Extract the (x, y) coordinate from the center of the cell holding the provided text.  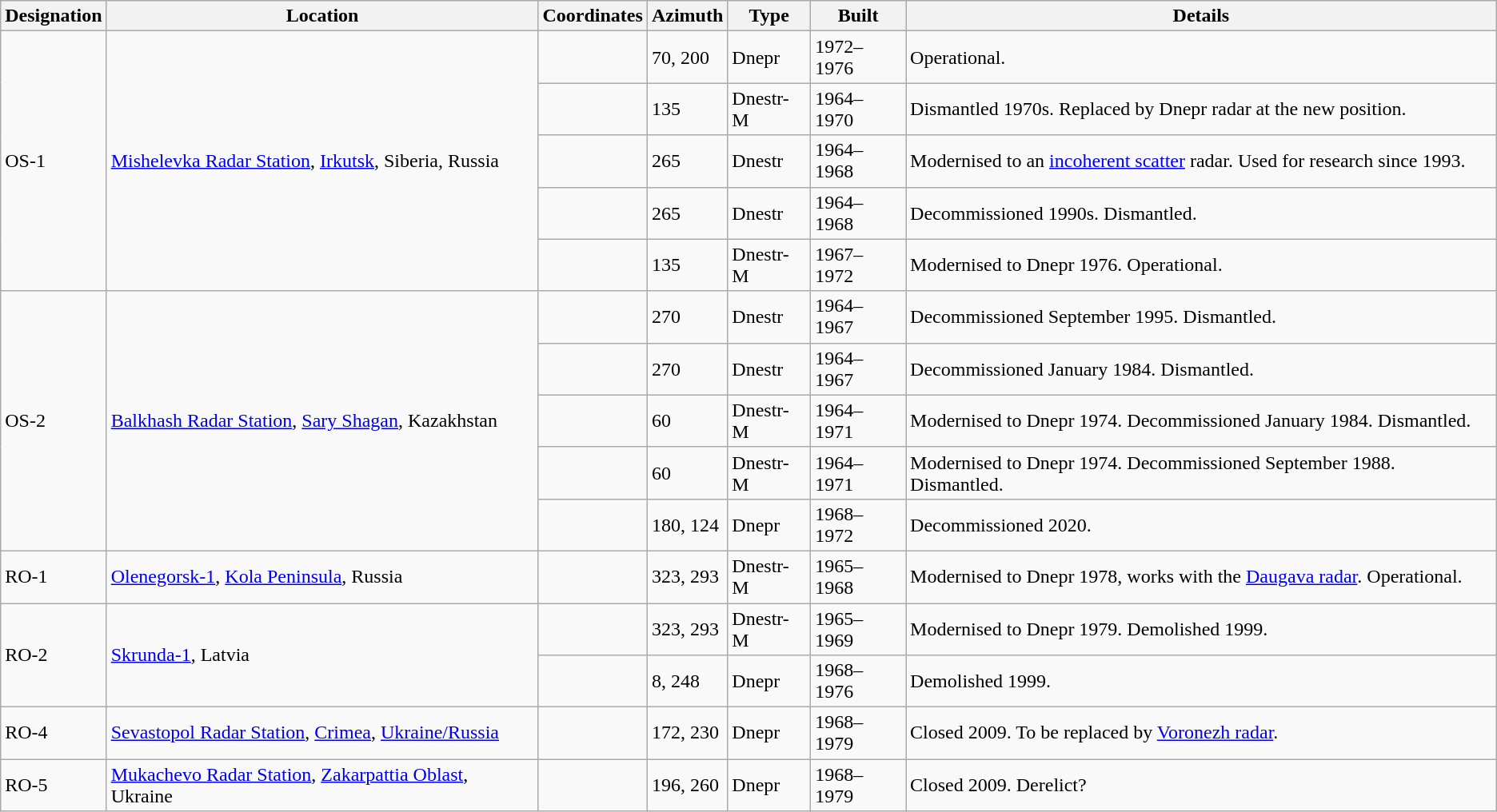
8, 248 (687, 681)
Details (1201, 16)
Modernised to an incoherent scatter radar. Used for research since 1993. (1201, 161)
1972–1976 (859, 58)
Operational. (1201, 58)
Modernised to Dnepr 1978, works with the Daugava radar. Operational. (1201, 577)
Skrunda-1, Latvia (322, 655)
Modernised to Dnepr 1979. Demolished 1999. (1201, 628)
Decommissioned September 1995. Dismantled. (1201, 316)
Dismantled 1970s. Replaced by Dnepr radar at the new position. (1201, 109)
Mukachevo Radar Station, Zakarpattia Oblast, Ukraine (322, 785)
Decommissioned 2020. (1201, 524)
Modernised to Dnepr 1974. Decommissioned January 1984. Dismantled. (1201, 420)
OS-1 (54, 161)
RO-1 (54, 577)
Olenegorsk-1, Kola Peninsula, Russia (322, 577)
Decommissioned January 1984. Dismantled. (1201, 369)
RO-5 (54, 785)
1968–1976 (859, 681)
Coordinates (593, 16)
Built (859, 16)
RO-2 (54, 655)
Demolished 1999. (1201, 681)
1964–1970 (859, 109)
1965–1969 (859, 628)
172, 230 (687, 734)
Sevastopol Radar Station, Crimea, Ukraine/Russia (322, 734)
Mishelevka Radar Station, Irkutsk, Siberia, Russia (322, 161)
196, 260 (687, 785)
OS-2 (54, 420)
Modernised to Dnepr 1976. Operational. (1201, 265)
Decommissioned 1990s. Dismantled. (1201, 213)
Type (769, 16)
Modernised to Dnepr 1974. Decommissioned September 1988. Dismantled. (1201, 473)
1967–1972 (859, 265)
70, 200 (687, 58)
Location (322, 16)
Balkhash Radar Station, Sary Shagan, Kazakhstan (322, 420)
Closed 2009. Derelict? (1201, 785)
RO-4 (54, 734)
Designation (54, 16)
Azimuth (687, 16)
Closed 2009. To be replaced by Voronezh radar. (1201, 734)
1965–1968 (859, 577)
1968–1972 (859, 524)
180, 124 (687, 524)
